Detect which cell encompasses the target text, then output its [x, y] center coordinate. 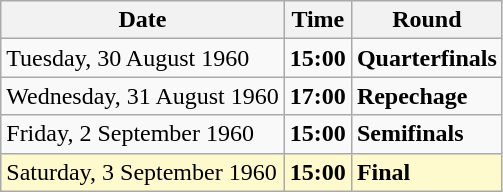
Final [426, 172]
Semifinals [426, 134]
17:00 [318, 96]
Quarterfinals [426, 58]
Saturday, 3 September 1960 [143, 172]
Friday, 2 September 1960 [143, 134]
Time [318, 20]
Repechage [426, 96]
Wednesday, 31 August 1960 [143, 96]
Date [143, 20]
Tuesday, 30 August 1960 [143, 58]
Round [426, 20]
